Find where the given text appears and provide that cell's center as [X, Y] coordinate. 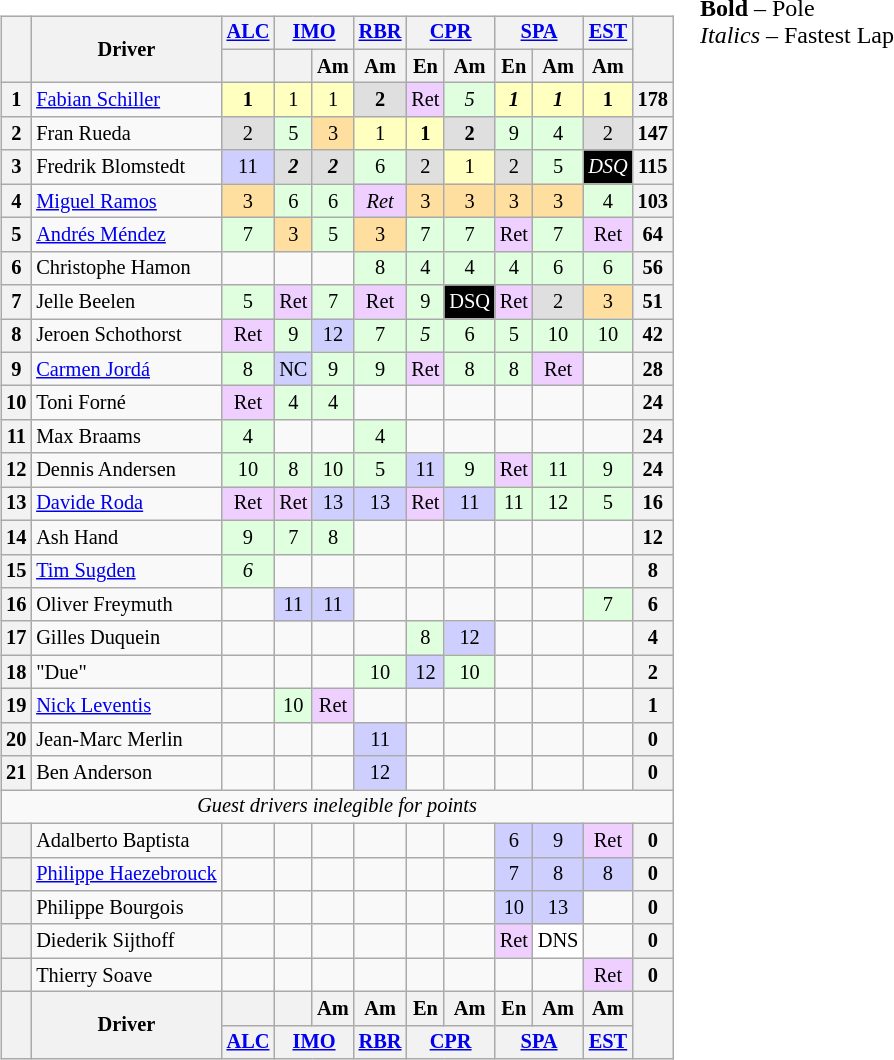
Ash Hand [126, 537]
20 [16, 739]
Ben Anderson [126, 773]
18 [16, 672]
103 [653, 201]
Oliver Freymuth [126, 605]
Dennis Andersen [126, 470]
Philippe Bourgois [126, 908]
51 [653, 302]
Christophe Hamon [126, 268]
Fabian Schiller [126, 100]
Andrés Méndez [126, 235]
Tim Sugden [126, 571]
Jelle Beelen [126, 302]
Miguel Ramos [126, 201]
Jeroen Schothorst [126, 336]
21 [16, 773]
Toni Forné [126, 403]
178 [653, 100]
Davide Roda [126, 504]
Nick Leventis [126, 706]
Jean-Marc Merlin [126, 739]
Adalberto Baptista [126, 840]
Max Braams [126, 437]
19 [16, 706]
Fredrik Blomstedt [126, 167]
28 [653, 369]
"Due" [126, 672]
14 [16, 537]
Carmen Jordá [126, 369]
Fran Rueda [126, 134]
17 [16, 638]
Gilles Duquein [126, 638]
Guest drivers inelegible for points [337, 807]
Diederik Sijthoff [126, 941]
NC [293, 369]
DNS [558, 941]
115 [653, 167]
147 [653, 134]
Thierry Soave [126, 975]
56 [653, 268]
Philippe Haezebrouck [126, 874]
42 [653, 336]
64 [653, 235]
15 [16, 571]
